Extract the [X, Y] coordinate from the center of the cell holding the provided text.  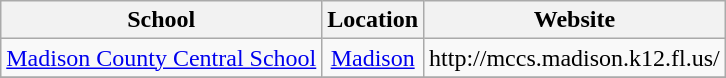
Location [373, 20]
Madison County Central School [162, 58]
School [162, 20]
http://mccs.madison.k12.fl.us/ [575, 58]
Madison [373, 58]
Website [575, 20]
